For the text-containing cell, return its midpoint in (X, Y) coordinate format. 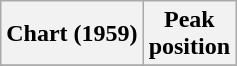
Peakposition (189, 34)
Chart (1959) (72, 34)
